Pinpoint the cell where the given text exists, returning its (x, y) midpoint coordinate. 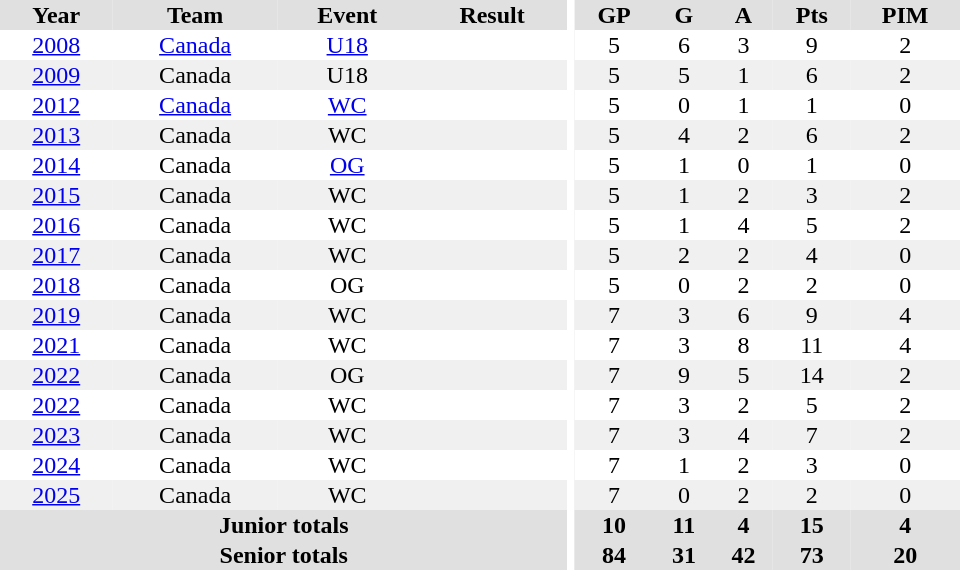
Senior totals (284, 555)
2025 (56, 495)
PIM (905, 15)
2018 (56, 285)
Result (492, 15)
Event (348, 15)
Pts (812, 15)
2023 (56, 435)
Year (56, 15)
Junior totals (284, 525)
42 (744, 555)
G (684, 15)
14 (812, 375)
10 (614, 525)
20 (905, 555)
2015 (56, 195)
2008 (56, 45)
2024 (56, 465)
15 (812, 525)
31 (684, 555)
84 (614, 555)
2019 (56, 315)
2017 (56, 255)
73 (812, 555)
2014 (56, 165)
Team (194, 15)
2009 (56, 75)
2012 (56, 105)
GP (614, 15)
2013 (56, 135)
8 (744, 345)
2021 (56, 345)
2016 (56, 225)
A (744, 15)
